For the text-containing cell, return its midpoint in [x, y] coordinate format. 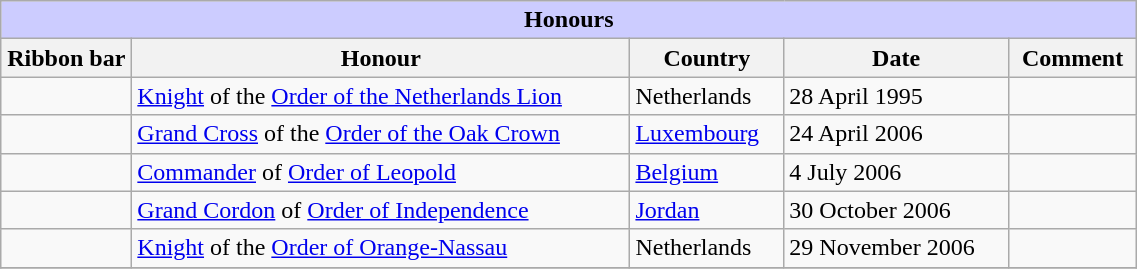
Grand Cordon of Order of Independence [381, 210]
Luxembourg [707, 134]
4 July 2006 [896, 172]
Country [707, 58]
29 November 2006 [896, 248]
Ribbon bar [66, 58]
Comment [1072, 58]
24 April 2006 [896, 134]
Knight of the Order of the Netherlands Lion [381, 96]
Jordan [707, 210]
Grand Cross of the Order of the Oak Crown [381, 134]
Honour [381, 58]
Belgium [707, 172]
30 October 2006 [896, 210]
Knight of the Order of Orange-Nassau [381, 248]
28 April 1995 [896, 96]
Date [896, 58]
Commander of Order of Leopold [381, 172]
Honours [569, 20]
